For the text-containing cell, return its midpoint in [X, Y] coordinate format. 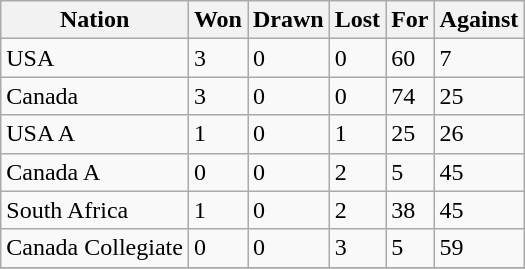
For [410, 20]
26 [479, 134]
Canada A [95, 172]
Lost [357, 20]
Won [218, 20]
Nation [95, 20]
Canada Collegiate [95, 248]
60 [410, 58]
USA A [95, 134]
38 [410, 210]
7 [479, 58]
South Africa [95, 210]
USA [95, 58]
Canada [95, 96]
74 [410, 96]
Against [479, 20]
59 [479, 248]
Drawn [289, 20]
